From the cell containing the given text, extract its center point as [X, Y] coordinate. 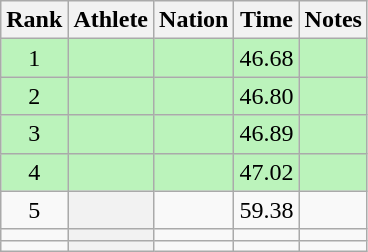
2 [34, 96]
4 [34, 172]
Time [266, 20]
59.38 [266, 210]
Rank [34, 20]
Athlete [111, 20]
5 [34, 210]
3 [34, 134]
46.80 [266, 96]
Notes [333, 20]
46.68 [266, 58]
47.02 [266, 172]
1 [34, 58]
Nation [194, 20]
46.89 [266, 134]
